Search for the cell housing the specified text and yield its (X, Y) center coordinate. 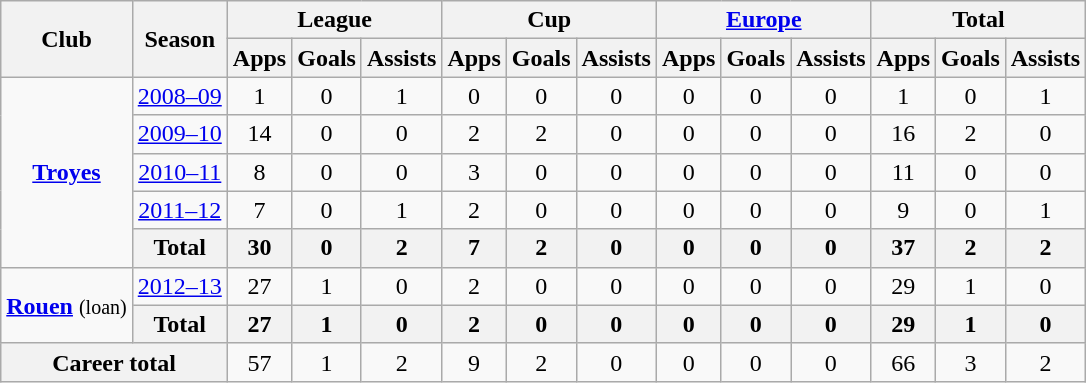
11 (903, 172)
League (334, 20)
14 (259, 134)
Club (66, 39)
2009–10 (180, 134)
2011–12 (180, 210)
16 (903, 134)
Rouen (loan) (66, 305)
Europe (764, 20)
Career total (114, 362)
2010–11 (180, 172)
30 (259, 248)
2008–09 (180, 96)
2012–13 (180, 286)
66 (903, 362)
Cup (550, 20)
57 (259, 362)
37 (903, 248)
Season (180, 39)
Troyes (66, 172)
8 (259, 172)
